Identify which cell holds the provided text, then report its [X, Y] central coordinate. 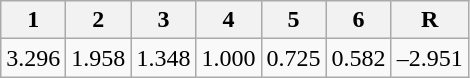
R [430, 20]
1.958 [98, 58]
1.348 [164, 58]
0.582 [358, 58]
1.000 [228, 58]
1 [34, 20]
4 [228, 20]
0.725 [294, 58]
3 [164, 20]
–2.951 [430, 58]
2 [98, 20]
6 [358, 20]
5 [294, 20]
3.296 [34, 58]
